Return the [x, y] coordinate for the center point of the cell that contains the specified text.  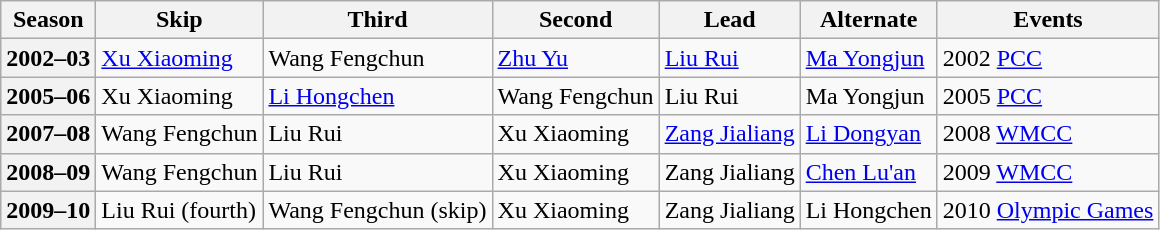
Skip [180, 20]
2010 Olympic Games [1048, 210]
Alternate [868, 20]
Season [48, 20]
Events [1048, 20]
Wang Fengchun (skip) [378, 210]
Chen Lu'an [868, 172]
Lead [730, 20]
2008–09 [48, 172]
2009 WMCC [1048, 172]
Second [576, 20]
Zhu Yu [576, 58]
2005–06 [48, 96]
2002–03 [48, 58]
Liu Rui (fourth) [180, 210]
Li Dongyan [868, 134]
2008 WMCC [1048, 134]
2002 PCC [1048, 58]
2007–08 [48, 134]
2009–10 [48, 210]
2005 PCC [1048, 96]
Third [378, 20]
